Pinpoint the cell where the given text exists, returning its [X, Y] midpoint coordinate. 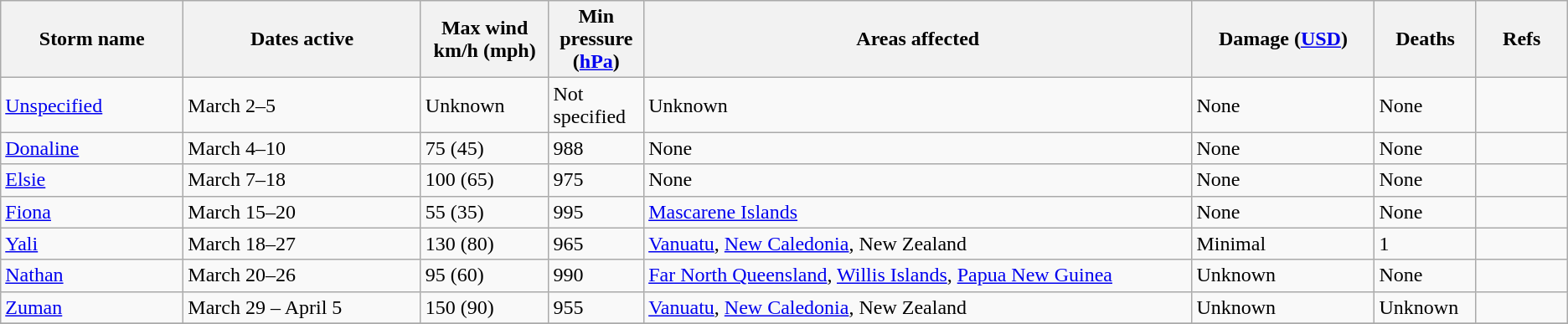
Damage (USD) [1283, 39]
Min pressure (hPa) [596, 39]
Deaths [1426, 39]
Unspecified [92, 105]
Fiona [92, 212]
Minimal [1283, 244]
March 4–10 [302, 148]
Nathan [92, 275]
Max wind km/h (mph) [484, 39]
995 [596, 212]
Refs [1521, 39]
Yali [92, 244]
988 [596, 148]
Not specified [596, 105]
March 15–20 [302, 212]
March 20–26 [302, 275]
Areas affected [918, 39]
130 (80) [484, 244]
100 (65) [484, 180]
975 [596, 180]
75 (45) [484, 148]
955 [596, 307]
March 2–5 [302, 105]
Elsie [92, 180]
March 7–18 [302, 180]
Mascarene Islands [918, 212]
1 [1426, 244]
March 18–27 [302, 244]
Storm name [92, 39]
Dates active [302, 39]
95 (60) [484, 275]
150 (90) [484, 307]
March 29 – April 5 [302, 307]
965 [596, 244]
Far North Queensland, Willis Islands, Papua New Guinea [918, 275]
990 [596, 275]
Donaline [92, 148]
55 (35) [484, 212]
Zuman [92, 307]
